Pinpoint the cell where the given text exists, returning its (x, y) midpoint coordinate. 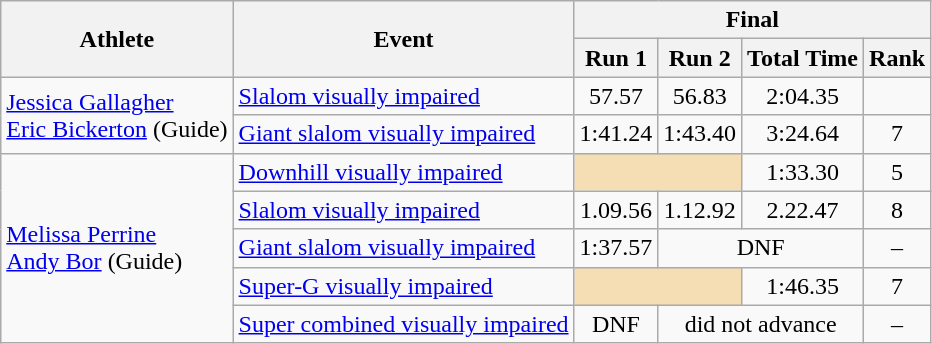
Event (404, 39)
1.09.56 (616, 210)
Jessica Gallagher Eric Bickerton (Guide) (117, 115)
1:43.40 (700, 134)
Run 2 (700, 58)
1:33.30 (803, 172)
2.22.47 (803, 210)
1:37.57 (616, 248)
57.57 (616, 96)
56.83 (700, 96)
Downhill visually impaired (404, 172)
Run 1 (616, 58)
2:04.35 (803, 96)
Rank (898, 58)
1:46.35 (803, 286)
Melissa Perrine Andy Bor (Guide) (117, 248)
did not advance (761, 324)
Final (752, 20)
8 (898, 210)
5 (898, 172)
3:24.64 (803, 134)
1.12.92 (700, 210)
1:41.24 (616, 134)
Total Time (803, 58)
Super-G visually impaired (404, 286)
Athlete (117, 39)
Super combined visually impaired (404, 324)
